Scan for the cell matching the given text and deliver its (x, y) coordinate at center. 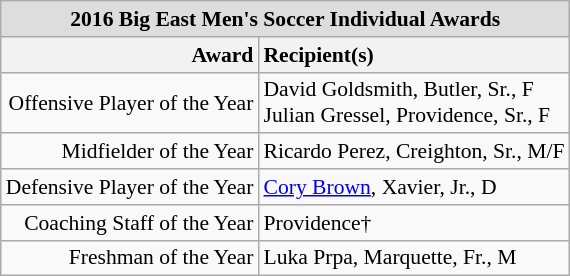
Defensive Player of the Year (130, 187)
Coaching Staff of the Year (130, 223)
Cory Brown, Xavier, Jr., D (414, 187)
Recipient(s) (414, 55)
Ricardo Perez, Creighton, Sr., M/F (414, 152)
Award (130, 55)
2016 Big East Men's Soccer Individual Awards (286, 19)
Offensive Player of the Year (130, 102)
Freshman of the Year (130, 258)
Midfielder of the Year (130, 152)
Providence† (414, 223)
David Goldsmith, Butler, Sr., FJulian Gressel, Providence, Sr., F (414, 102)
Luka Prpa, Marquette, Fr., M (414, 258)
